Output the (X, Y) coordinate of the center of the cell containing the given text.  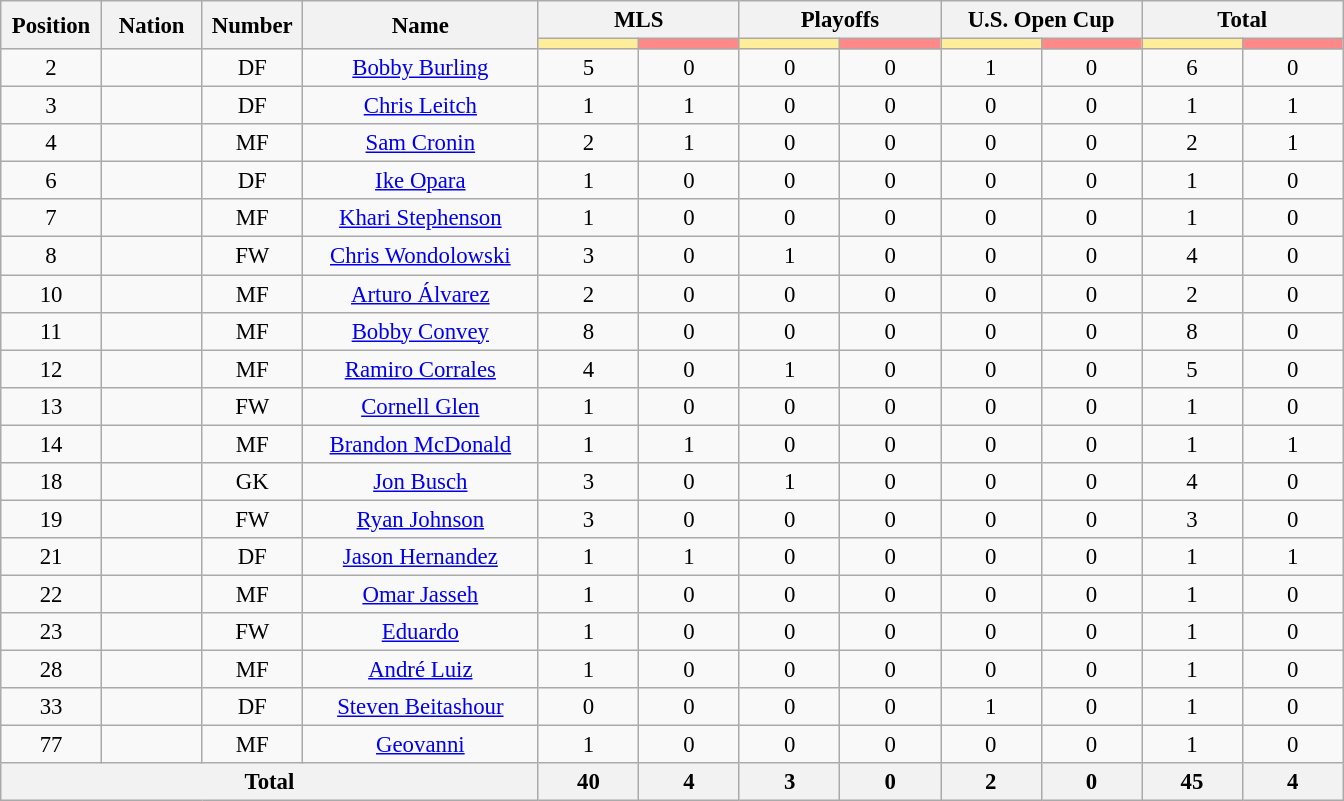
45 (1192, 782)
Jason Hernandez (421, 557)
Ryan Johnson (421, 519)
Name (421, 25)
GK (252, 482)
Number (252, 25)
Position (52, 25)
18 (52, 482)
14 (52, 444)
77 (52, 745)
Playoffs (840, 20)
Ramiro Corrales (421, 369)
Geovanni (421, 745)
13 (52, 406)
U.S. Open Cup (1040, 20)
12 (52, 369)
11 (52, 331)
Chris Wondolowski (421, 256)
Eduardo (421, 632)
MLS (638, 20)
22 (52, 594)
Brandon McDonald (421, 444)
Chris Leitch (421, 106)
Sam Cronin (421, 143)
23 (52, 632)
Ike Opara (421, 181)
19 (52, 519)
40 (588, 782)
28 (52, 670)
Bobby Burling (421, 68)
Omar Jasseh (421, 594)
7 (52, 219)
Bobby Convey (421, 331)
33 (52, 707)
André Luiz (421, 670)
Cornell Glen (421, 406)
Nation (152, 25)
Steven Beitashour (421, 707)
10 (52, 294)
Arturo Álvarez (421, 294)
Jon Busch (421, 482)
Khari Stephenson (421, 219)
21 (52, 557)
